Locate the cell with the specified text and output its [X, Y] center coordinate. 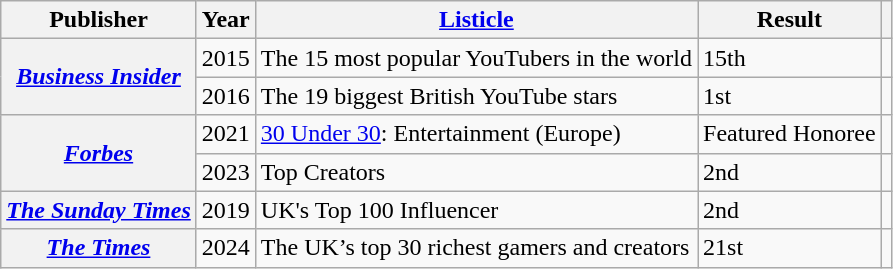
The Times [99, 248]
1st [790, 96]
The 19 biggest British YouTube stars [476, 96]
Featured Honoree [790, 134]
2021 [226, 134]
21st [790, 248]
Listicle [476, 20]
Forbes [99, 153]
The Sunday Times [99, 210]
Year [226, 20]
Publisher [99, 20]
30 Under 30: Entertainment (Europe) [476, 134]
Top Creators [476, 172]
2019 [226, 210]
15th [790, 58]
2024 [226, 248]
2015 [226, 58]
Result [790, 20]
Business Insider [99, 77]
The UK’s top 30 richest gamers and creators [476, 248]
2023 [226, 172]
The 15 most popular YouTubers in the world [476, 58]
2016 [226, 96]
UK's Top 100 Influencer [476, 210]
